Pinpoint the cell where the given text exists, returning its (x, y) midpoint coordinate. 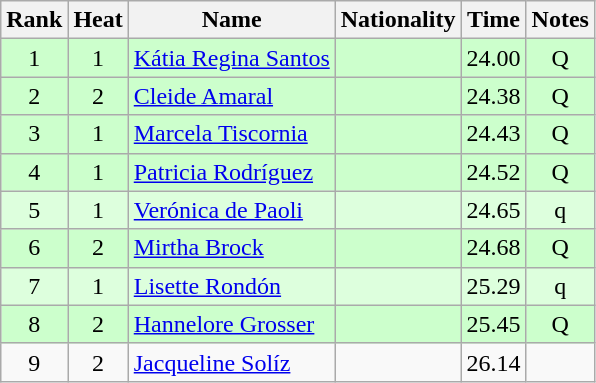
5 (34, 210)
6 (34, 248)
Nationality (398, 20)
25.29 (494, 286)
Lisette Rondón (232, 286)
24.65 (494, 210)
Marcela Tiscornia (232, 134)
Notes (560, 20)
7 (34, 286)
Rank (34, 20)
Kátia Regina Santos (232, 58)
Cleide Amaral (232, 96)
Patricia Rodríguez (232, 172)
Verónica de Paoli (232, 210)
Jacqueline Solíz (232, 362)
8 (34, 324)
Name (232, 20)
24.38 (494, 96)
24.52 (494, 172)
Mirtha Brock (232, 248)
3 (34, 134)
24.00 (494, 58)
26.14 (494, 362)
9 (34, 362)
25.45 (494, 324)
Hannelore Grosser (232, 324)
Heat (98, 20)
24.68 (494, 248)
Time (494, 20)
4 (34, 172)
24.43 (494, 134)
